Locate the cell with the specified text and output its [X, Y] center coordinate. 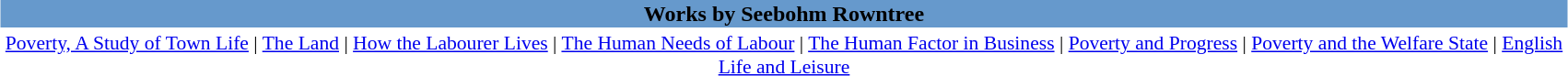
Works by Seebohm Rowntree [784, 14]
